From the cell containing the given text, extract its center point as [X, Y] coordinate. 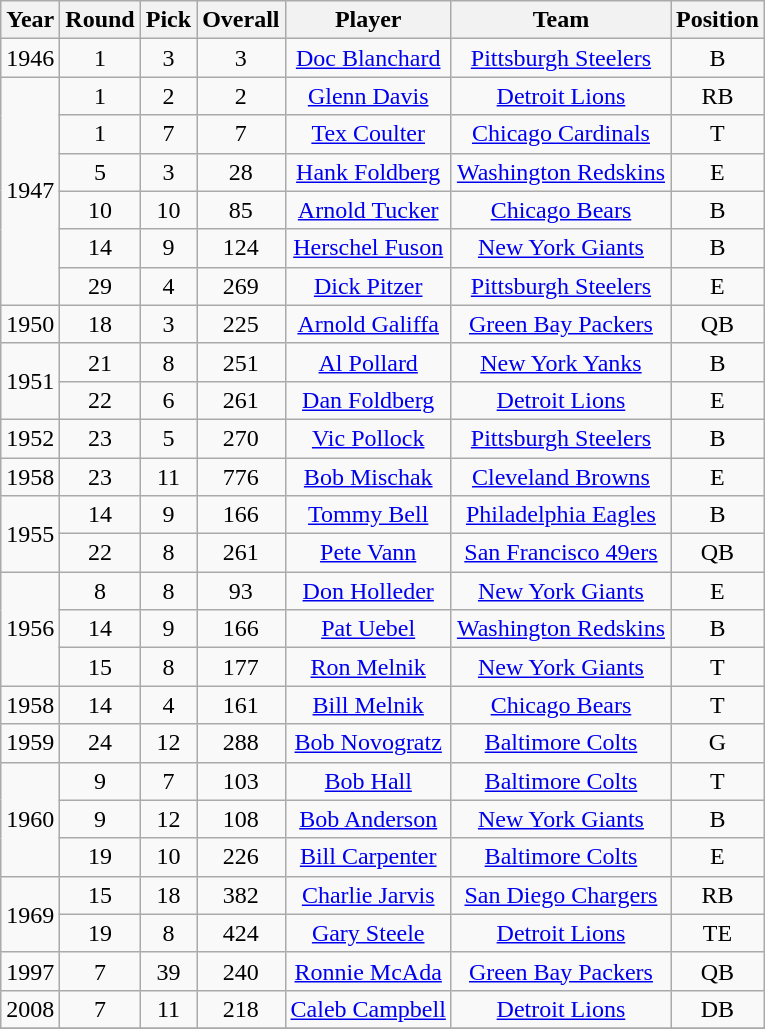
New York Yanks [560, 362]
226 [241, 857]
Ron Melnik [368, 667]
Position [718, 20]
85 [241, 210]
Dick Pitzer [368, 286]
Tommy Bell [368, 515]
21 [100, 362]
Pick [168, 20]
24 [100, 743]
Herschel Fuson [368, 248]
Pat Uebel [368, 629]
124 [241, 248]
Hank Foldberg [368, 172]
Charlie Jarvis [368, 895]
1956 [30, 629]
28 [241, 172]
Glenn Davis [368, 96]
382 [241, 895]
Player [368, 20]
1947 [30, 191]
1959 [30, 743]
103 [241, 781]
161 [241, 705]
225 [241, 324]
Philadelphia Eagles [560, 515]
2008 [30, 1009]
Doc Blanchard [368, 58]
Gary Steele [368, 933]
G [718, 743]
Cleveland Browns [560, 477]
Al Pollard [368, 362]
6 [168, 400]
Pete Vann [368, 553]
424 [241, 933]
Don Holleder [368, 591]
Team [560, 20]
776 [241, 477]
240 [241, 971]
DB [718, 1009]
29 [100, 286]
San Francisco 49ers [560, 553]
270 [241, 438]
Arnold Tucker [368, 210]
Year [30, 20]
251 [241, 362]
108 [241, 819]
218 [241, 1009]
1969 [30, 914]
177 [241, 667]
Bob Mischak [368, 477]
1946 [30, 58]
Chicago Cardinals [560, 134]
San Diego Chargers [560, 895]
Bob Anderson [368, 819]
Dan Foldberg [368, 400]
Vic Pollock [368, 438]
39 [168, 971]
1997 [30, 971]
269 [241, 286]
1951 [30, 381]
Caleb Campbell [368, 1009]
288 [241, 743]
1960 [30, 819]
Bob Hall [368, 781]
Bob Novogratz [368, 743]
1955 [30, 534]
1952 [30, 438]
Tex Coulter [368, 134]
Round [100, 20]
TE [718, 933]
1950 [30, 324]
93 [241, 591]
Bill Carpenter [368, 857]
Bill Melnik [368, 705]
Ronnie McAda [368, 971]
Arnold Galiffa [368, 324]
Overall [241, 20]
